Capture the cell that displays the provided text and extract its (X, Y) central coordinate. 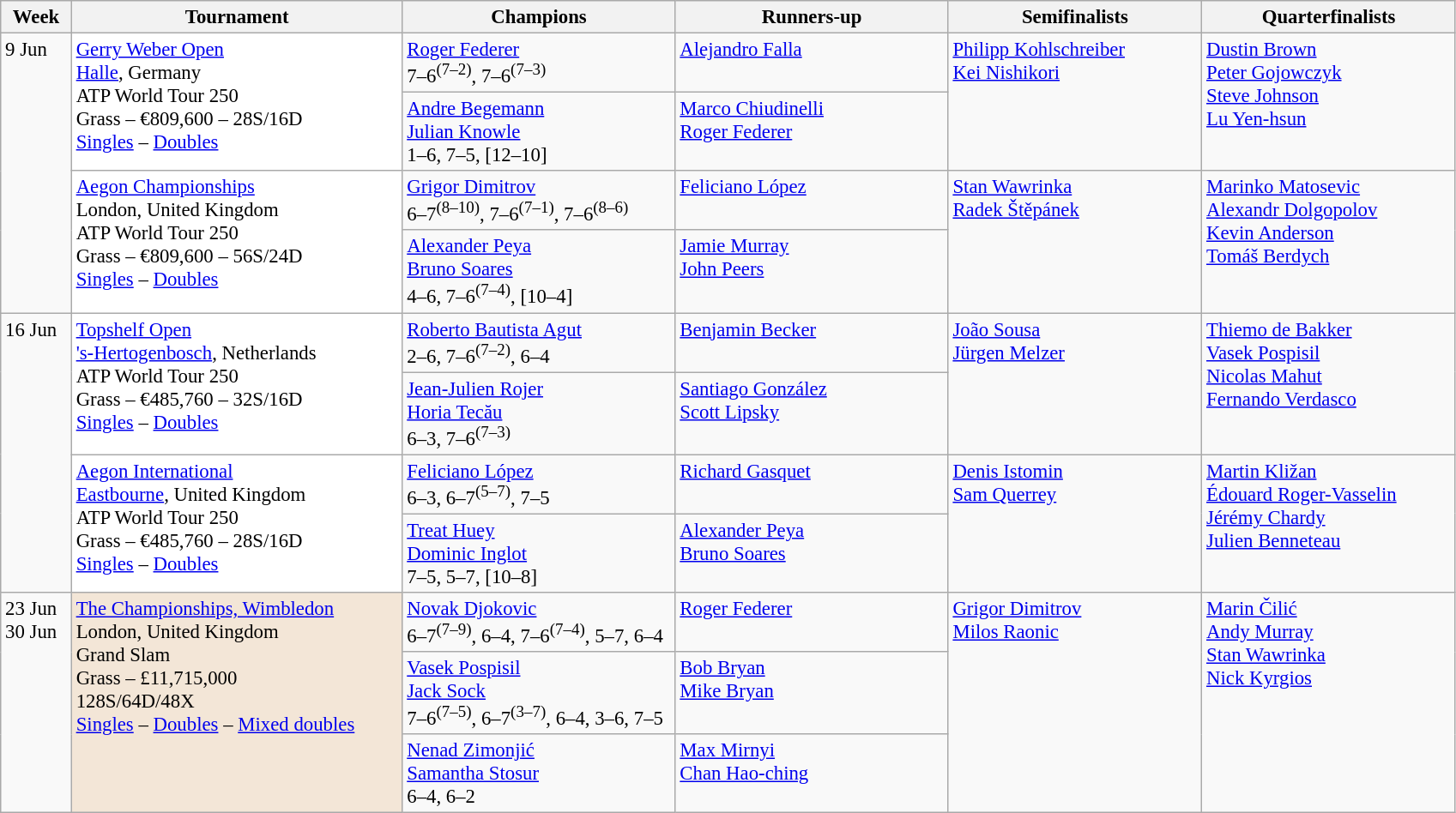
Aegon International Eastbourne, United KingdomATP World Tour 250Grass – €485,760 – 28S/16DSingles – Doubles (237, 523)
Quarterfinalists (1329, 17)
Runners-up (812, 17)
Feliciano López6–3, 6–7(5–7), 7–5 (539, 484)
Topshelf Open 's-Hertogenbosch, NetherlandsATP World Tour 250Grass – €485,760 – 32S/16DSingles – Doubles (237, 384)
Vasek Pospisil Jack Sock 7–6(7–5), 6–7(3–7), 6–4, 3–6, 7–5 (539, 693)
Max Mirnyi Chan Hao-ching (812, 774)
Martin Kližan Édouard Roger-Vasselin Jérémy Chardy Julien Benneteau (1329, 523)
Jamie Murray John Peers (812, 271)
Grigor Dimitrov Milos Raonic (1075, 703)
Champions (539, 17)
Novak Djokovic 6–7(7–9), 6–4, 7–6(7–4), 5–7, 6–4 (539, 623)
Philipp Kohlschreiber Kei Nishikori (1075, 103)
23 Jun30 Jun (36, 703)
Aegon Championships London, United KingdomATP World Tour 250Grass – €809,600 – 56S/24DSingles – Doubles (237, 242)
Andre Begemann Julian Knowle1–6, 7–5, [12–10] (539, 132)
Santiago González Scott Lipsky (812, 413)
Marco Chiudinelli Roger Federer (812, 132)
Thiemo de Bakker Vasek Pospisil Nicolas Mahut Fernando Verdasco (1329, 384)
Nenad Zimonjić Samantha Stosur6–4, 6–2 (539, 774)
Roger Federer (812, 623)
Roberto Bautista Agut2–6, 7–6(7–2), 6–4 (539, 343)
The Championships, Wimbledon London, United KingdomGrand SlamGrass – £11,715,000128S/64D/48XSingles – Doubles – Mixed doubles (237, 703)
Alejandro Falla (812, 63)
Grigor Dimitrov6–7(8–10), 7–6(7–1), 7–6(8–6) (539, 201)
Dustin Brown Peter Gojowczyk Steve Johnson Lu Yen-hsun (1329, 103)
Week (36, 17)
Tournament (237, 17)
9 Jun (36, 173)
Roger Federer7–6(7–2), 7–6(7–3) (539, 63)
Semifinalists (1075, 17)
Treat Huey Dominic Inglot7–5, 5–7, [10–8] (539, 553)
Benjamin Becker (812, 343)
Marin Čilić Andy Murray Stan Wawrinka Nick Kyrgios (1329, 703)
16 Jun (36, 453)
Denis Istomin Sam Querrey (1075, 523)
Richard Gasquet (812, 484)
Stan Wawrinka Radek Štěpánek (1075, 242)
Alexander Peya Bruno Soares (812, 553)
Feliciano López (812, 201)
Jean-Julien Rojer Horia Tecău 6–3, 7–6(7–3) (539, 413)
Gerry Weber Open Halle, GermanyATP World Tour 250Grass – €809,600 – 28S/16DSingles – Doubles (237, 103)
João Sousa Jürgen Melzer (1075, 384)
Alexander Peya Bruno Soares4–6, 7–6(7–4), [10–4] (539, 271)
Bob Bryan Mike Bryan (812, 693)
Marinko Matosevic Alexandr Dolgopolov Kevin Anderson Tomáš Berdych (1329, 242)
